Capture the cell that displays the provided text and extract its [X, Y] central coordinate. 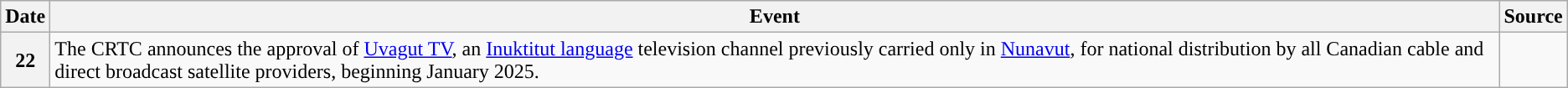
Source [1533, 17]
Event [775, 17]
22 [25, 60]
Date [25, 17]
